Output the [X, Y] coordinate of the center of the cell containing the given text.  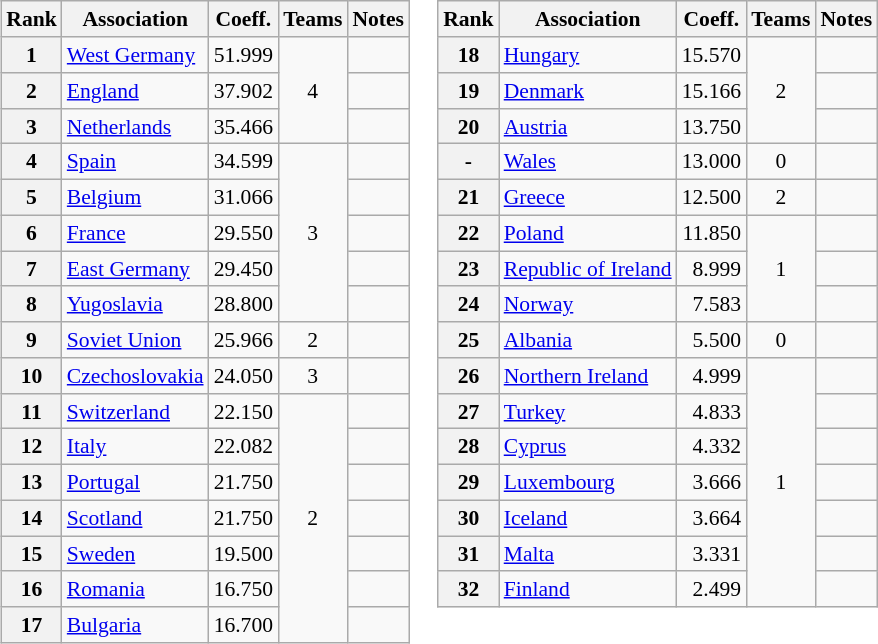
Luxembourg [588, 482]
51.999 [244, 55]
22.150 [244, 411]
26 [468, 376]
Portugal [136, 482]
3.664 [712, 518]
Yugoslavia [136, 304]
13.750 [712, 126]
24 [468, 304]
18 [468, 55]
England [136, 91]
9 [32, 340]
11.850 [712, 233]
Hungary [588, 55]
Finland [588, 589]
16 [32, 589]
21 [468, 197]
4.332 [712, 447]
East Germany [136, 269]
Malta [588, 554]
Northern Ireland [588, 376]
Cyprus [588, 447]
24.050 [244, 376]
Denmark [588, 91]
28.800 [244, 304]
29 [468, 482]
16.700 [244, 625]
8.999 [712, 269]
11 [32, 411]
Switzerland [136, 411]
29.450 [244, 269]
Albania [588, 340]
Turkey [588, 411]
22.082 [244, 447]
37.902 [244, 91]
Spain [136, 162]
15 [32, 554]
France [136, 233]
30 [468, 518]
Romania [136, 589]
10 [32, 376]
17 [32, 625]
28 [468, 447]
3.666 [712, 482]
Italy [136, 447]
Wales [588, 162]
35.466 [244, 126]
19 [468, 91]
- [468, 162]
Czechoslovakia [136, 376]
2.499 [712, 589]
8 [32, 304]
Soviet Union [136, 340]
Austria [588, 126]
20 [468, 126]
3.331 [712, 554]
34.599 [244, 162]
7.583 [712, 304]
31.066 [244, 197]
Norway [588, 304]
5.500 [712, 340]
6 [32, 233]
Iceland [588, 518]
31 [468, 554]
7 [32, 269]
29.550 [244, 233]
Republic of Ireland [588, 269]
Greece [588, 197]
13 [32, 482]
32 [468, 589]
14 [32, 518]
Scotland [136, 518]
25.966 [244, 340]
4.833 [712, 411]
16.750 [244, 589]
19.500 [244, 554]
Bulgaria [136, 625]
Netherlands [136, 126]
5 [32, 197]
13.000 [712, 162]
15.166 [712, 91]
12 [32, 447]
12.500 [712, 197]
Belgium [136, 197]
25 [468, 340]
15.570 [712, 55]
Sweden [136, 554]
23 [468, 269]
4.999 [712, 376]
27 [468, 411]
22 [468, 233]
Poland [588, 233]
West Germany [136, 55]
